Provide the [x, y] coordinate of the cell's center where the given text is located.  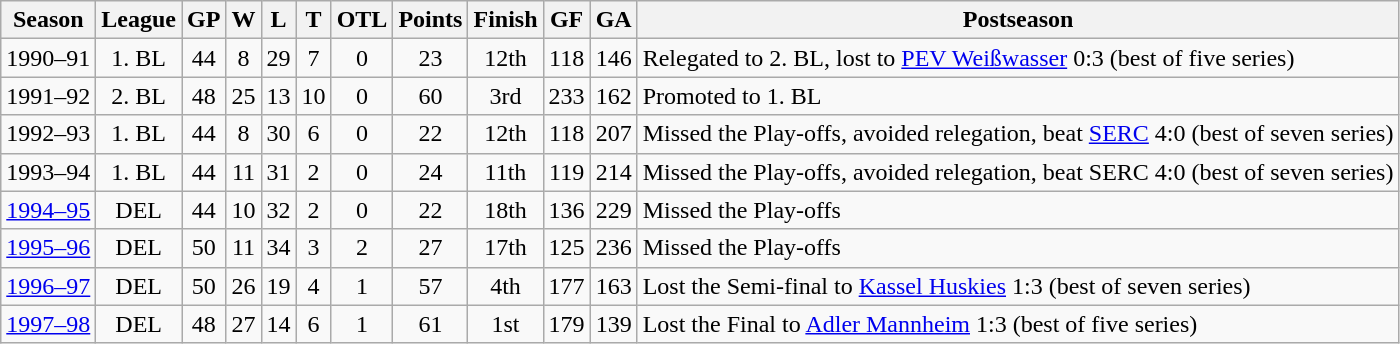
Postseason [1018, 20]
14 [278, 324]
11th [506, 172]
136 [566, 210]
GP [204, 20]
1st [506, 324]
Lost the Semi-final to Kassel Huskies 1:3 (best of seven series) [1018, 286]
119 [566, 172]
26 [244, 286]
177 [566, 286]
4 [314, 286]
T [314, 20]
Finish [506, 20]
1994–95 [48, 210]
57 [430, 286]
146 [614, 58]
GF [566, 20]
25 [244, 96]
3 [314, 248]
179 [566, 324]
7 [314, 58]
1991–92 [48, 96]
Promoted to 1. BL [1018, 96]
18th [506, 210]
61 [430, 324]
4th [506, 286]
W [244, 20]
L [278, 20]
162 [614, 96]
163 [614, 286]
1995–96 [48, 248]
Points [430, 20]
Relegated to 2. BL, lost to PEV Weißwasser 0:3 (best of five series) [1018, 58]
139 [614, 324]
24 [430, 172]
34 [278, 248]
GA [614, 20]
1993–94 [48, 172]
31 [278, 172]
1990–91 [48, 58]
19 [278, 286]
207 [614, 134]
236 [614, 248]
125 [566, 248]
Lost the Final to Adler Mannheim 1:3 (best of five series) [1018, 324]
Season [48, 20]
60 [430, 96]
2. BL [139, 96]
1996–97 [48, 286]
13 [278, 96]
30 [278, 134]
17th [506, 248]
29 [278, 58]
229 [614, 210]
1992–93 [48, 134]
3rd [506, 96]
23 [430, 58]
233 [566, 96]
32 [278, 210]
214 [614, 172]
OTL [362, 20]
League [139, 20]
1997–98 [48, 324]
